From the cell containing the given text, extract its center point as (X, Y) coordinate. 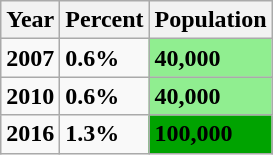
1.3% (104, 134)
Year (30, 20)
2016 (30, 134)
Percent (104, 20)
2010 (30, 96)
Population (210, 20)
100,000 (210, 134)
2007 (30, 58)
